Find where the given text appears and provide that cell's center as (X, Y) coordinate. 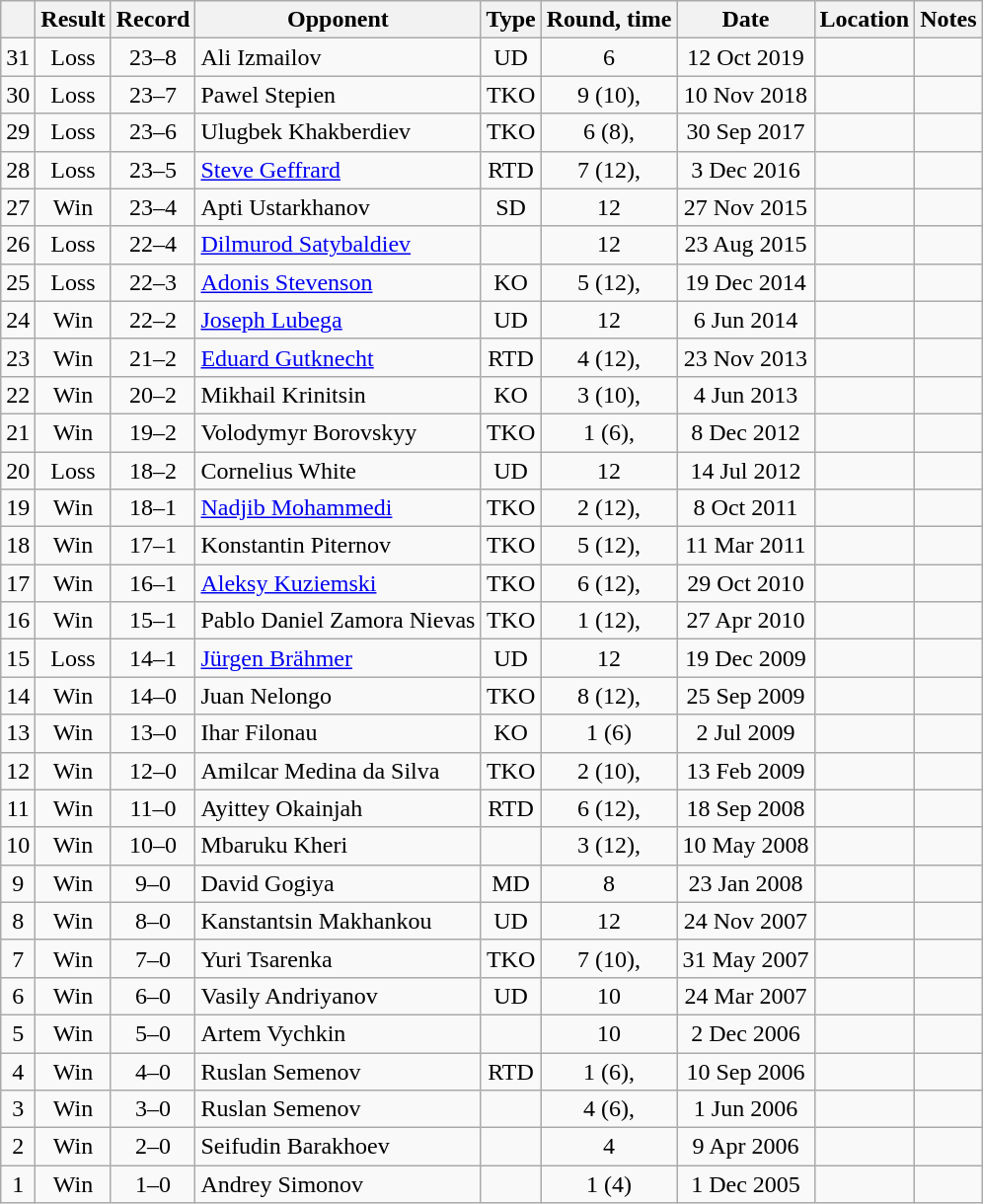
3 (10), (609, 395)
13 Feb 2009 (746, 771)
4–0 (153, 1071)
23 Jan 2008 (746, 883)
Date (746, 20)
Mikhail Krinitsin (338, 395)
Cornelius White (338, 471)
9 Apr 2006 (746, 1147)
24 Mar 2007 (746, 996)
Volodymyr Borovskyy (338, 432)
31 (18, 57)
Nadjib Mohammedi (338, 508)
Yuri Tsarenka (338, 958)
27 Apr 2010 (746, 621)
25 Sep 2009 (746, 696)
8 Dec 2012 (746, 432)
Andrey Simonov (338, 1184)
Artem Vychkin (338, 1033)
10 Nov 2018 (746, 95)
12 Oct 2019 (746, 57)
14 (18, 696)
Amilcar Medina da Silva (338, 771)
1 (4) (609, 1184)
Jürgen Brähmer (338, 658)
22–4 (153, 245)
8 (12), (609, 696)
Type (511, 20)
18 Sep 2008 (746, 808)
Ihar Filonau (338, 733)
1 Dec 2005 (746, 1184)
14 Jul 2012 (746, 471)
30 Sep 2017 (746, 132)
16 (18, 621)
1 (18, 1184)
Pablo Daniel Zamora Nievas (338, 621)
24 Nov 2007 (746, 921)
18 (18, 546)
17 (18, 583)
Adonis Stevenson (338, 282)
20–2 (153, 395)
Kanstantsin Makhankou (338, 921)
Joseph Lubega (338, 320)
14–0 (153, 696)
Steve Geffrard (338, 170)
4 (6), (609, 1109)
14–1 (153, 658)
MD (511, 883)
27 Nov 2015 (746, 207)
2 Jul 2009 (746, 733)
15–1 (153, 621)
8–0 (153, 921)
23–8 (153, 57)
23–6 (153, 132)
Location (865, 20)
1–0 (153, 1184)
7 (18, 958)
17–1 (153, 546)
SD (511, 207)
16–1 (153, 583)
30 (18, 95)
19 Dec 2009 (746, 658)
23 Aug 2015 (746, 245)
David Gogiya (338, 883)
2 (18, 1147)
21 (18, 432)
23–7 (153, 95)
Ayittey Okainjah (338, 808)
Apti Ustarkhanov (338, 207)
Pawel Stepien (338, 95)
Seifudin Barakhoev (338, 1147)
22–3 (153, 282)
22–2 (153, 320)
2 (10), (609, 771)
1 (12), (609, 621)
23–5 (153, 170)
20 (18, 471)
Mbaruku Kheri (338, 846)
13 (18, 733)
6–0 (153, 996)
4 Jun 2013 (746, 395)
11–0 (153, 808)
Ulugbek Khakberdiev (338, 132)
10 Sep 2006 (746, 1071)
5 (18, 1033)
1 (6) (609, 733)
6 (8), (609, 132)
29 (18, 132)
Record (153, 20)
2 (12), (609, 508)
7 (10), (609, 958)
24 (18, 320)
2 Dec 2006 (746, 1033)
6 Jun 2014 (746, 320)
31 May 2007 (746, 958)
18–2 (153, 471)
3 (12), (609, 846)
Opponent (338, 20)
Notes (948, 20)
28 (18, 170)
9 (18, 883)
2–0 (153, 1147)
3 (18, 1109)
9–0 (153, 883)
Result (73, 20)
Juan Nelongo (338, 696)
1 Jun 2006 (746, 1109)
3 Dec 2016 (746, 170)
Konstantin Piternov (338, 546)
8 Oct 2011 (746, 508)
Round, time (609, 20)
25 (18, 282)
Eduard Gutknecht (338, 357)
13–0 (153, 733)
19–2 (153, 432)
Aleksy Kuziemski (338, 583)
21–2 (153, 357)
23–4 (153, 207)
15 (18, 658)
Vasily Andriyanov (338, 996)
Dilmurod Satybaldiev (338, 245)
18–1 (153, 508)
4 (12), (609, 357)
Ali Izmailov (338, 57)
7–0 (153, 958)
22 (18, 395)
5–0 (153, 1033)
3–0 (153, 1109)
9 (10), (609, 95)
29 Oct 2010 (746, 583)
23 Nov 2013 (746, 357)
11 Mar 2011 (746, 546)
10 May 2008 (746, 846)
26 (18, 245)
19 Dec 2014 (746, 282)
23 (18, 357)
11 (18, 808)
12–0 (153, 771)
19 (18, 508)
7 (12), (609, 170)
10–0 (153, 846)
27 (18, 207)
